Capture the cell that displays the provided text and extract its [x, y] central coordinate. 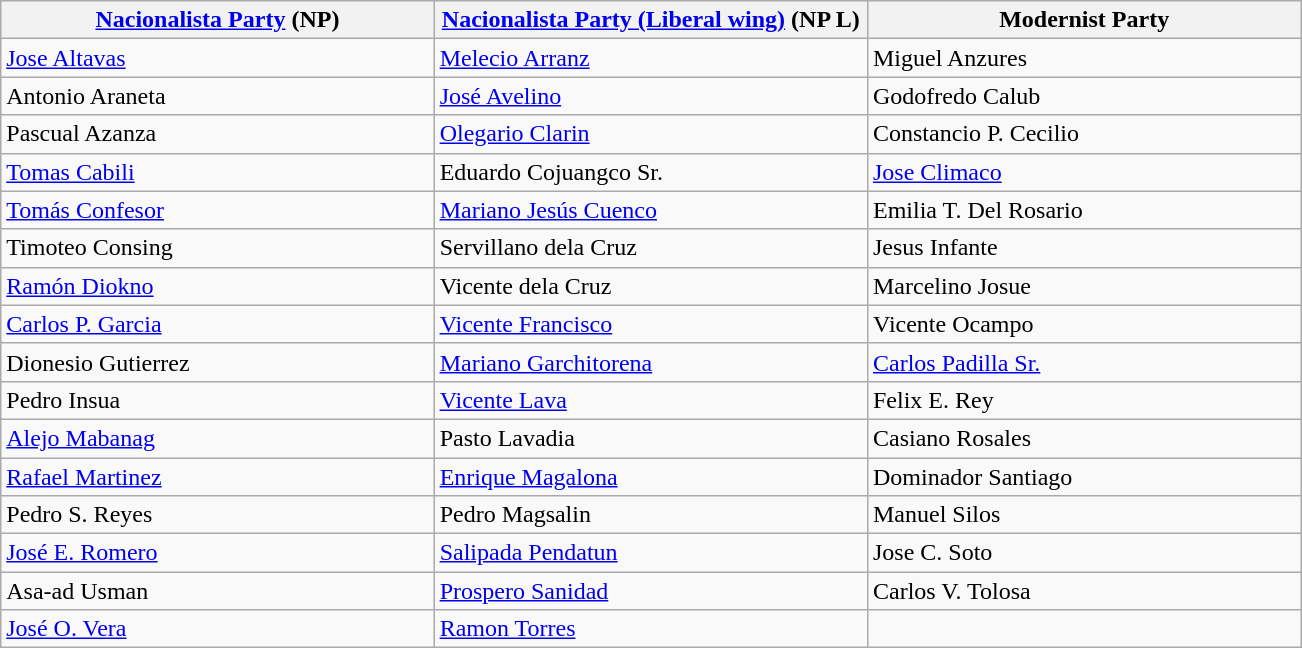
Eduardo Cojuangco Sr. [650, 172]
Salipada Pendatun [650, 553]
Pedro S. Reyes [218, 515]
Modernist Party [1084, 20]
Vicente Lava [650, 400]
Vicente Ocampo [1084, 324]
Tomás Confesor [218, 210]
Vicente dela Cruz [650, 286]
Miguel Anzures [1084, 58]
Tomas Cabili [218, 172]
Dionesio Gutierrez [218, 362]
Pedro Insua [218, 400]
Prospero Sanidad [650, 591]
Mariano Garchitorena [650, 362]
Pasto Lavadia [650, 438]
Timoteo Consing [218, 248]
Felix E. Rey [1084, 400]
Dominador Santiago [1084, 477]
José O. Vera [218, 629]
Casiano Rosales [1084, 438]
Manuel Silos [1084, 515]
Servillano dela Cruz [650, 248]
Constancio P. Cecilio [1084, 134]
Alejo Mabanag [218, 438]
Carlos Padilla Sr. [1084, 362]
Jose Climaco [1084, 172]
Pascual Azanza [218, 134]
Asa-ad Usman [218, 591]
José E. Romero [218, 553]
Mariano Jesús Cuenco [650, 210]
Emilia T. Del Rosario [1084, 210]
Jesus Infante [1084, 248]
Melecio Arranz [650, 58]
Antonio Araneta [218, 96]
Marcelino Josue [1084, 286]
José Avelino [650, 96]
Pedro Magsalin [650, 515]
Godofredo Calub [1084, 96]
Nacionalista Party (NP) [218, 20]
Olegario Clarin [650, 134]
Jose Altavas [218, 58]
Ramon Torres [650, 629]
Nacionalista Party (Liberal wing) (NP L) [650, 20]
Carlos V. Tolosa [1084, 591]
Rafael Martinez [218, 477]
Carlos P. Garcia [218, 324]
Vicente Francisco [650, 324]
Ramón Diokno [218, 286]
Enrique Magalona [650, 477]
Jose C. Soto [1084, 553]
